Detect which cell encompasses the target text, then output its [X, Y] center coordinate. 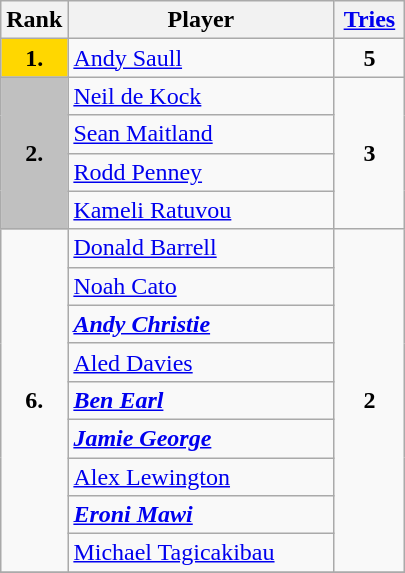
Eroni Mawi [201, 515]
Michael Tagicakibau [201, 553]
6. [34, 400]
1. [34, 58]
Aled Davies [201, 362]
Sean Maitland [201, 134]
2. [34, 153]
5 [370, 58]
Jamie George [201, 438]
Alex Lewington [201, 477]
2 [370, 400]
Rank [34, 20]
3 [370, 153]
Player [201, 20]
Ben Earl [201, 400]
Kameli Ratuvou [201, 210]
Andy Saull [201, 58]
Noah Cato [201, 286]
Rodd Penney [201, 172]
Andy Christie [201, 324]
Neil de Kock [201, 96]
Donald Barrell [201, 248]
Tries [370, 20]
